Determine the [X, Y] coordinate at the center of the cell enclosing the given text.  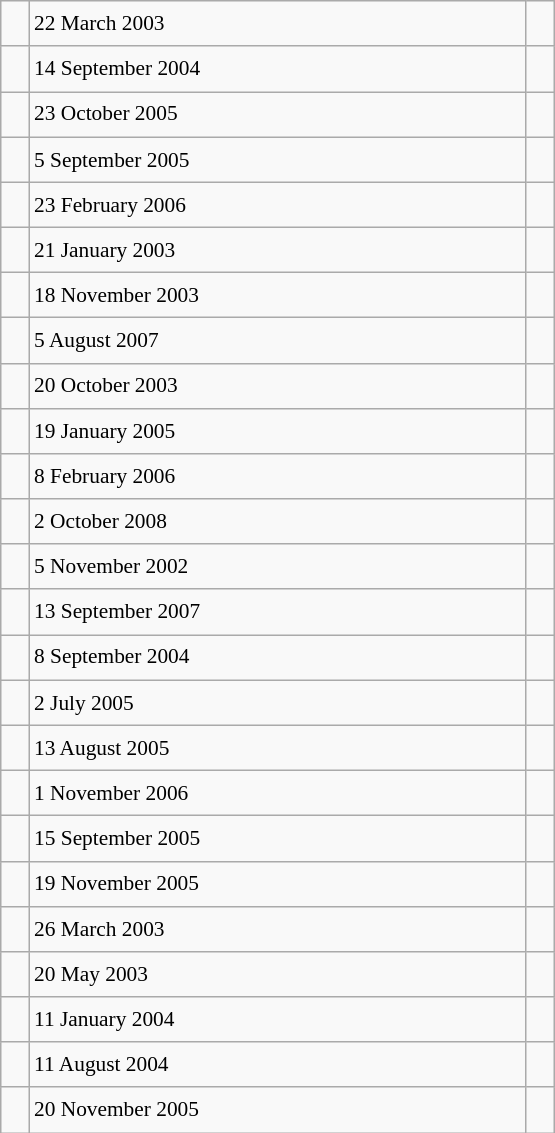
23 February 2006 [278, 204]
11 January 2004 [278, 1020]
26 March 2003 [278, 928]
2 October 2008 [278, 522]
11 August 2004 [278, 1064]
1 November 2006 [278, 792]
5 September 2005 [278, 160]
13 August 2005 [278, 748]
19 November 2005 [278, 884]
22 March 2003 [278, 24]
20 May 2003 [278, 974]
8 September 2004 [278, 658]
20 October 2003 [278, 386]
19 January 2005 [278, 430]
14 September 2004 [278, 68]
2 July 2005 [278, 702]
5 August 2007 [278, 340]
23 October 2005 [278, 114]
15 September 2005 [278, 838]
18 November 2003 [278, 296]
8 February 2006 [278, 476]
13 September 2007 [278, 612]
21 January 2003 [278, 250]
5 November 2002 [278, 566]
20 November 2005 [278, 1110]
